Output the [x, y] coordinate of the center of the cell containing the given text.  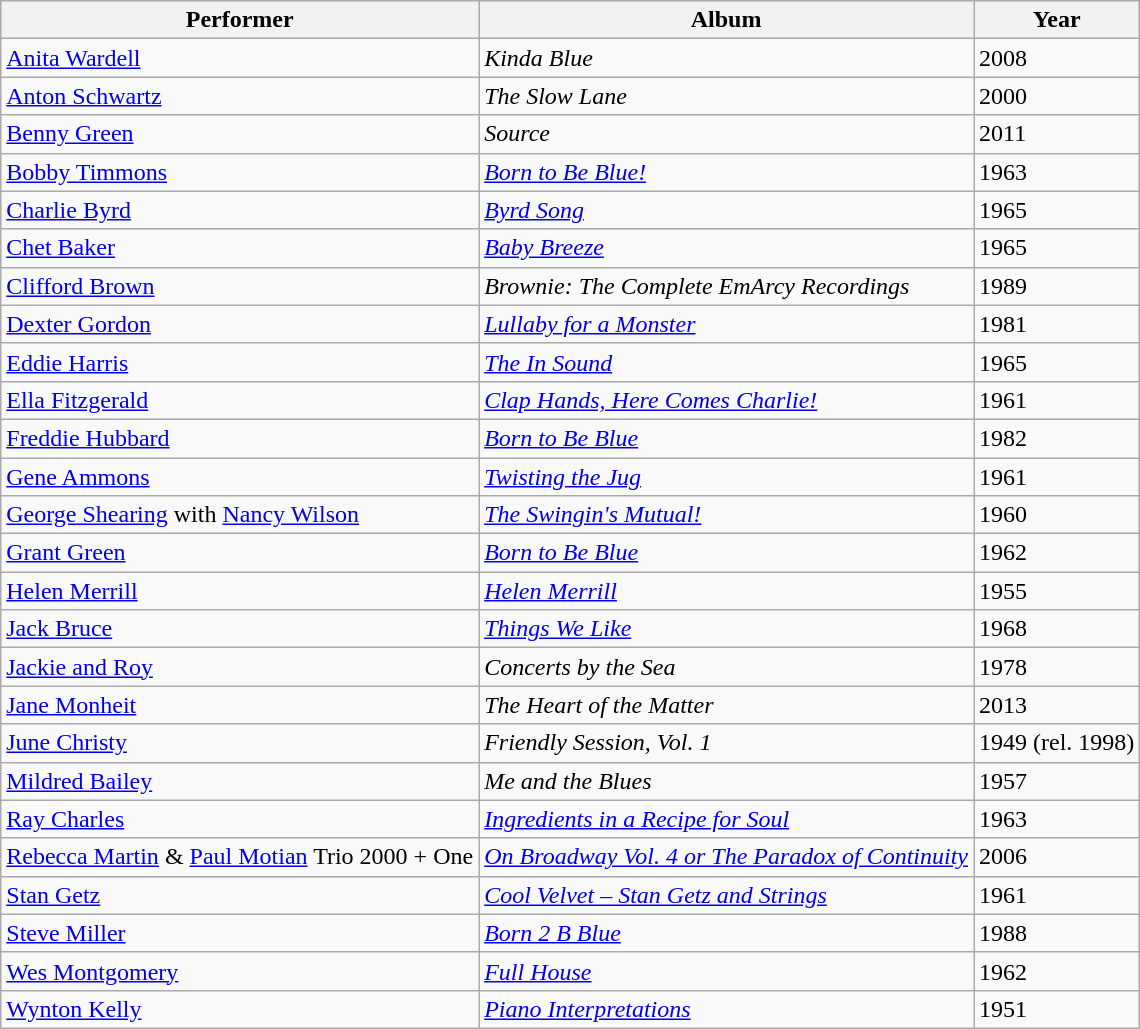
Brownie: The Complete EmArcy Recordings [726, 286]
Jane Monheit [240, 705]
The Slow Lane [726, 96]
1988 [1057, 933]
1989 [1057, 286]
Full House [726, 971]
Freddie Hubbard [240, 438]
1951 [1057, 1009]
Eddie Harris [240, 362]
Performer [240, 20]
The In Sound [726, 362]
The Swingin's Mutual! [726, 515]
Grant Green [240, 553]
Ella Fitzgerald [240, 400]
On Broadway Vol. 4 or The Paradox of Continuity [726, 857]
Charlie Byrd [240, 210]
1968 [1057, 629]
Anita Wardell [240, 58]
Clifford Brown [240, 286]
Clap Hands, Here Comes Charlie! [726, 400]
Ingredients in a Recipe for Soul [726, 819]
Chet Baker [240, 248]
Steve Miller [240, 933]
2008 [1057, 58]
Twisting the Jug [726, 477]
1960 [1057, 515]
Wes Montgomery [240, 971]
Anton Schwartz [240, 96]
2011 [1057, 134]
1955 [1057, 591]
Dexter Gordon [240, 324]
Ray Charles [240, 819]
Born 2 B Blue [726, 933]
1982 [1057, 438]
Me and the Blues [726, 781]
Wynton Kelly [240, 1009]
Jackie and Roy [240, 667]
Byrd Song [726, 210]
Concerts by the Sea [726, 667]
Jack Bruce [240, 629]
Gene Ammons [240, 477]
2006 [1057, 857]
Piano Interpretations [726, 1009]
Things We Like [726, 629]
Cool Velvet – Stan Getz and Strings [726, 895]
1957 [1057, 781]
Source [726, 134]
Benny Green [240, 134]
1981 [1057, 324]
Mildred Bailey [240, 781]
George Shearing with Nancy Wilson [240, 515]
Baby Breeze [726, 248]
Friendly Session, Vol. 1 [726, 743]
Year [1057, 20]
Rebecca Martin & Paul Motian Trio 2000 + One [240, 857]
2013 [1057, 705]
Album [726, 20]
Kinda Blue [726, 58]
June Christy [240, 743]
Stan Getz [240, 895]
Bobby Timmons [240, 172]
1978 [1057, 667]
The Heart of the Matter [726, 705]
Born to Be Blue! [726, 172]
2000 [1057, 96]
1949 (rel. 1998) [1057, 743]
Lullaby for a Monster [726, 324]
